Return the [x, y] coordinate for the center point of the cell that contains the specified text.  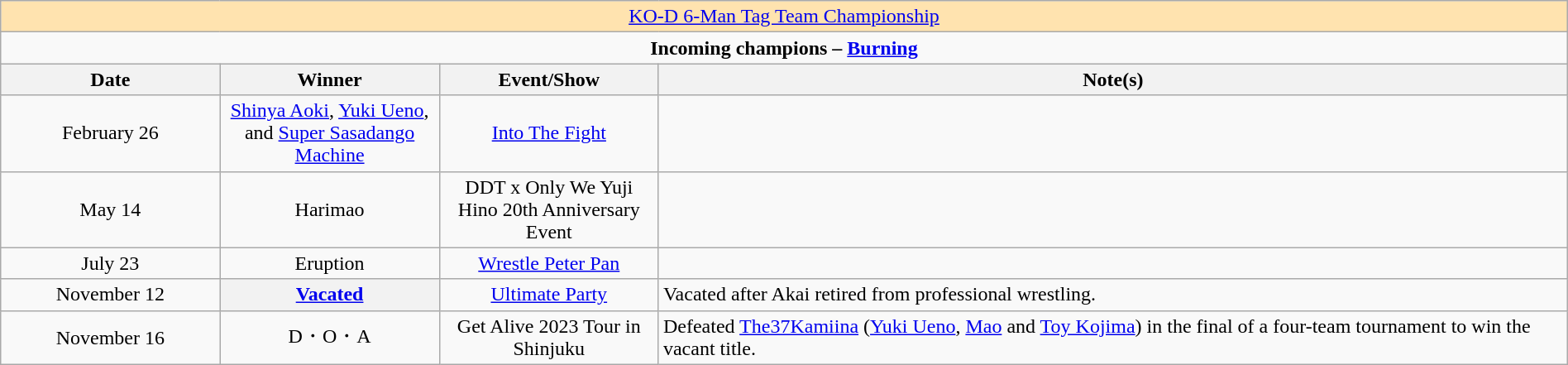
Get Alive 2023 Tour in Shinjuku [549, 338]
Date [111, 79]
Vacated after Akai retired from professional wrestling. [1113, 295]
November 12 [111, 295]
Winner [329, 79]
Shinya Aoki, Yuki Ueno, and Super Sasadango Machine [329, 133]
Harimao [329, 209]
Ultimate Party [549, 295]
Note(s) [1113, 79]
Eruption [329, 263]
July 23 [111, 263]
Vacated [329, 295]
D・O・A [329, 338]
DDT x Only We Yuji Hino 20th Anniversary Event [549, 209]
Into The Fight [549, 133]
Wrestle Peter Pan [549, 263]
Defeated The37Kamiina (Yuki Ueno, Mao and Toy Kojima) in the final of a four-team tournament to win the vacant title. [1113, 338]
November 16 [111, 338]
February 26 [111, 133]
Incoming champions – Burning [784, 48]
Event/Show [549, 79]
May 14 [111, 209]
KO-D 6-Man Tag Team Championship [784, 17]
